Determine the [X, Y] coordinate at the center of the cell enclosing the given text.  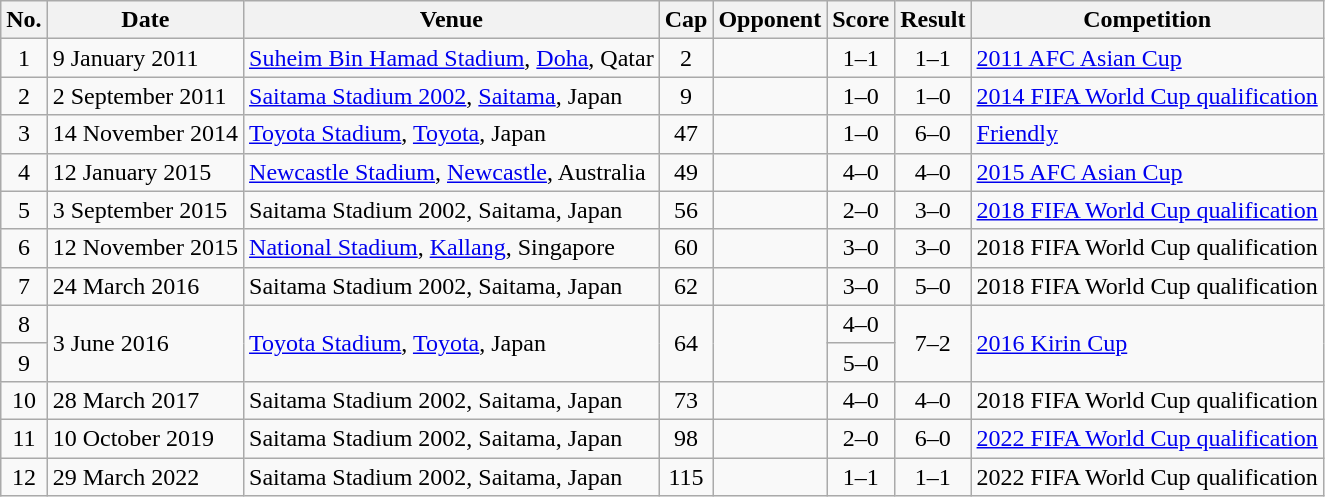
3 [24, 134]
47 [686, 134]
12 November 2015 [145, 248]
12 January 2015 [145, 172]
28 March 2017 [145, 400]
2011 AFC Asian Cup [1147, 58]
12 [24, 477]
Suheim Bin Hamad Stadium, Doha, Qatar [452, 58]
Venue [452, 20]
14 November 2014 [145, 134]
49 [686, 172]
10 October 2019 [145, 438]
3 September 2015 [145, 210]
Date [145, 20]
Friendly [1147, 134]
Opponent [770, 20]
2 September 2011 [145, 96]
64 [686, 343]
5 [24, 210]
56 [686, 210]
Newcastle Stadium, Newcastle, Australia [452, 172]
10 [24, 400]
Cap [686, 20]
60 [686, 248]
8 [24, 324]
No. [24, 20]
Result [933, 20]
1 [24, 58]
24 March 2016 [145, 286]
National Stadium, Kallang, Singapore [452, 248]
98 [686, 438]
7–2 [933, 343]
62 [686, 286]
Score [861, 20]
2014 FIFA World Cup qualification [1147, 96]
7 [24, 286]
115 [686, 477]
11 [24, 438]
6 [24, 248]
2016 Kirin Cup [1147, 343]
73 [686, 400]
9 January 2011 [145, 58]
3 June 2016 [145, 343]
4 [24, 172]
Competition [1147, 20]
2015 AFC Asian Cup [1147, 172]
29 March 2022 [145, 477]
